Provide the (X, Y) coordinate of the cell's center where the given text is located.  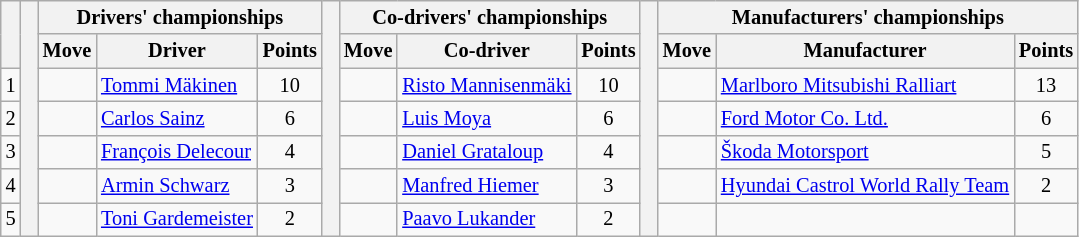
Manfred Hiemer (486, 186)
13 (1046, 85)
Manufacturers' championships (868, 17)
Co-drivers' championships (490, 17)
Drivers' championships (180, 17)
Manufacturer (865, 51)
Luis Moya (486, 118)
Hyundai Castrol World Rally Team (865, 186)
Toni Gardemeister (177, 219)
Risto Mannisenmäki (486, 85)
Ford Motor Co. Ltd. (865, 118)
Armin Schwarz (177, 186)
Škoda Motorsport (865, 152)
Tommi Mäkinen (177, 85)
Daniel Grataloup (486, 152)
Paavo Lukander (486, 219)
Driver (177, 51)
François Delecour (177, 152)
1 (11, 85)
Marlboro Mitsubishi Ralliart (865, 85)
Carlos Sainz (177, 118)
Co-driver (486, 51)
